Extract the [X, Y] coordinate from the center of the cell holding the provided text.  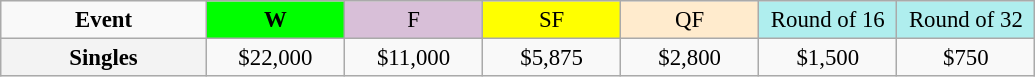
Round of 16 [828, 20]
Singles [104, 58]
Round of 32 [966, 20]
Event [104, 20]
$1,500 [828, 58]
QF [690, 20]
W [275, 20]
$22,000 [275, 58]
$5,875 [552, 58]
$750 [966, 58]
SF [552, 20]
$11,000 [413, 58]
$2,800 [690, 58]
F [413, 20]
